Find where the given text appears and provide that cell's center as [x, y] coordinate. 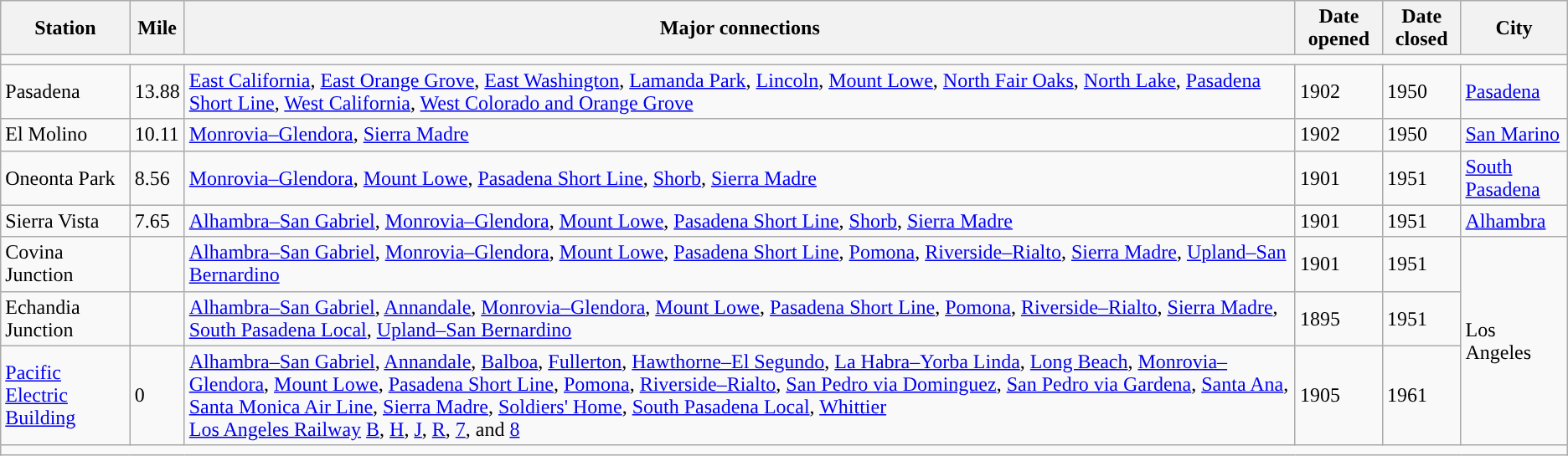
Pacific Electric Building [65, 395]
Alhambra [1514, 221]
10.11 [157, 135]
Date opened [1338, 28]
Mile [157, 28]
Sierra Vista [65, 221]
Echandia Junction [65, 318]
13.88 [157, 92]
1895 [1338, 318]
South Pasadena [1514, 177]
San Marino [1514, 135]
City [1514, 28]
Oneonta Park [65, 177]
Monrovia–Glendora, Mount Lowe, Pasadena Short Line, Shorb, Sierra Madre [740, 177]
Covina Junction [65, 264]
Major connections [740, 28]
Alhambra–San Gabriel, Monrovia–Glendora, Mount Lowe, Pasadena Short Line, Shorb, Sierra Madre [740, 221]
Los Angeles [1514, 341]
1961 [1421, 395]
El Molino [65, 135]
Alhambra–San Gabriel, Monrovia–Glendora, Mount Lowe, Pasadena Short Line, Pomona, Riverside–Rialto, Sierra Madre, Upland–San Bernardino [740, 264]
1905 [1338, 395]
7.65 [157, 221]
Date closed [1421, 28]
Station [65, 28]
Monrovia–Glendora, Sierra Madre [740, 135]
8.56 [157, 177]
0 [157, 395]
